Identify which cell holds the provided text, then report its (X, Y) central coordinate. 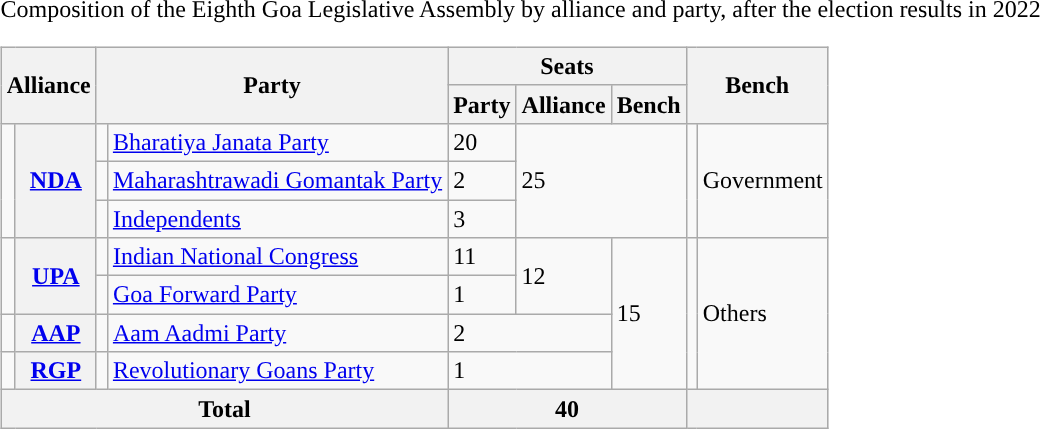
11 (482, 257)
Total (224, 409)
Government (762, 180)
Bharatiya Janata Party (277, 142)
15 (648, 314)
Independents (277, 219)
Indian National Congress (277, 257)
UPA (56, 276)
Goa Forward Party (277, 295)
25 (601, 180)
3 (482, 219)
20 (482, 142)
Seats (567, 66)
12 (564, 276)
Revolutionary Goans Party (277, 371)
NDA (56, 180)
RGP (56, 371)
Maharashtrawadi Gomantak Party (277, 180)
Aam Aadmi Party (277, 333)
40 (567, 409)
Others (762, 314)
AAP (56, 333)
